Provide the [X, Y] coordinate of the cell's center where the given text is located.  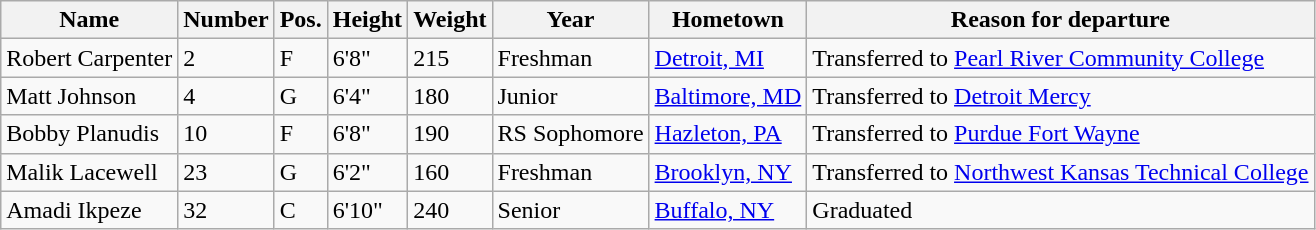
Robert Carpenter [90, 58]
Transferred to Northwest Kansas Technical College [1060, 172]
Junior [570, 96]
Year [570, 20]
C [300, 210]
6'2" [367, 172]
6'10" [367, 210]
Graduated [1060, 210]
Weight [450, 20]
Name [90, 20]
Transferred to Detroit Mercy [1060, 96]
160 [450, 172]
2 [226, 58]
Baltimore, MD [728, 96]
Transferred to Purdue Fort Wayne [1060, 134]
Amadi Ikpeze [90, 210]
Pos. [300, 20]
10 [226, 134]
Reason for departure [1060, 20]
6'4" [367, 96]
Transferred to Pearl River Community College [1060, 58]
32 [226, 210]
Height [367, 20]
Number [226, 20]
RS Sophomore [570, 134]
23 [226, 172]
Senior [570, 210]
Matt Johnson [90, 96]
Buffalo, NY [728, 210]
Detroit, MI [728, 58]
Hometown [728, 20]
215 [450, 58]
Bobby Planudis [90, 134]
Brooklyn, NY [728, 172]
Hazleton, PA [728, 134]
190 [450, 134]
Malik Lacewell [90, 172]
4 [226, 96]
240 [450, 210]
180 [450, 96]
